Detect which cell encompasses the target text, then output its (X, Y) center coordinate. 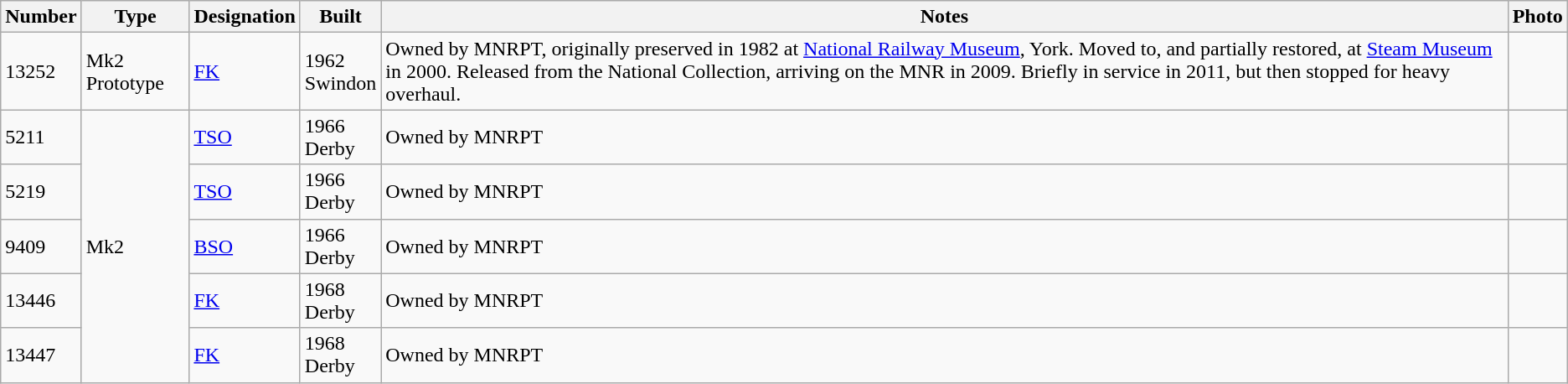
13446 (41, 300)
1962Swindon (340, 71)
13252 (41, 71)
BSO (245, 246)
Number (41, 17)
Mk2 Prototype (136, 71)
Mk2 (136, 246)
Designation (245, 17)
Notes (945, 17)
Type (136, 17)
Built (340, 17)
5211 (41, 138)
13447 (41, 355)
5219 (41, 191)
Photo (1538, 17)
9409 (41, 246)
